Return (x, y) of the center of cell containing provided text 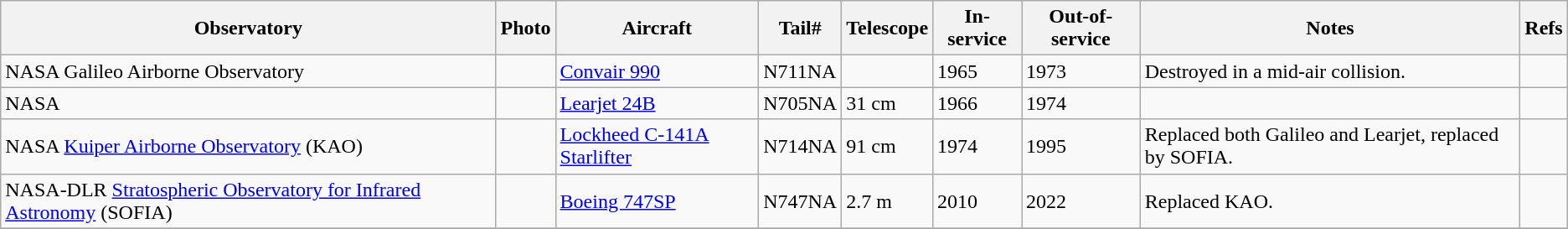
Photo (526, 29)
NASA Kuiper Airborne Observatory (KAO) (248, 146)
2.7 m (888, 201)
Convair 990 (657, 71)
Replaced both Galileo and Learjet, replaced by SOFIA. (1330, 146)
N747NA (801, 201)
N711NA (801, 71)
2022 (1081, 201)
Destroyed in a mid-air collision. (1330, 71)
Observatory (248, 29)
In-service (977, 29)
Refs (1544, 29)
Out-of-service (1081, 29)
Learjet 24B (657, 103)
Boeing 747SP (657, 201)
N714NA (801, 146)
Aircraft (657, 29)
NASA Galileo Airborne Observatory (248, 71)
Notes (1330, 29)
2010 (977, 201)
Telescope (888, 29)
N705NA (801, 103)
Tail# (801, 29)
NASA-DLR Stratospheric Observatory for Infrared Astronomy (SOFIA) (248, 201)
1973 (1081, 71)
91 cm (888, 146)
1966 (977, 103)
1965 (977, 71)
Lockheed C-141A Starlifter (657, 146)
1995 (1081, 146)
31 cm (888, 103)
Replaced KAO. (1330, 201)
NASA (248, 103)
